Locate the cell with the specified text and output its (x, y) center coordinate. 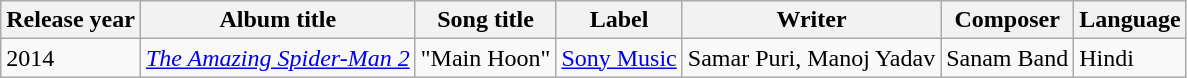
The Amazing Spider-Man 2 (278, 58)
"Main Hoon" (486, 58)
2014 (71, 58)
Composer (1008, 20)
Album title (278, 20)
Sanam Band (1008, 58)
Song title (486, 20)
Label (619, 20)
Release year (71, 20)
Sony Music (619, 58)
Samar Puri, Manoj Yadav (811, 58)
Language (1130, 20)
Hindi (1130, 58)
Writer (811, 20)
